Identify which cell holds the provided text, then report its [x, y] central coordinate. 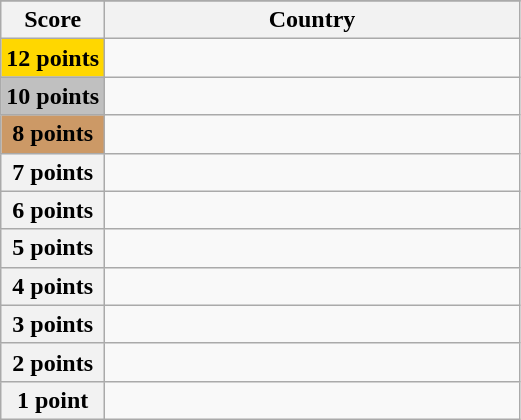
2 points [53, 362]
Score [53, 20]
7 points [53, 172]
4 points [53, 286]
1 point [53, 400]
8 points [53, 134]
12 points [53, 58]
Country [312, 20]
6 points [53, 210]
10 points [53, 96]
5 points [53, 248]
3 points [53, 324]
